Capture the cell that displays the provided text and extract its [x, y] central coordinate. 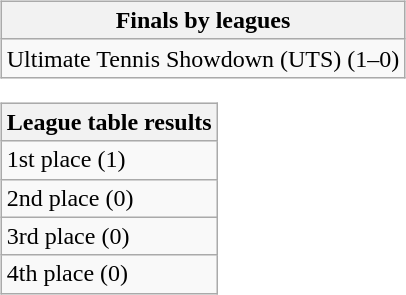
Ultimate Tennis Showdown (UTS) (1–0) [203, 58]
1st place (1) [109, 160]
4th place (0) [109, 274]
2nd place (0) [109, 198]
3rd place (0) [109, 236]
League table results [109, 122]
Finals by leagues [203, 20]
